Scan for the cell matching the given text and deliver its [X, Y] coordinate at center. 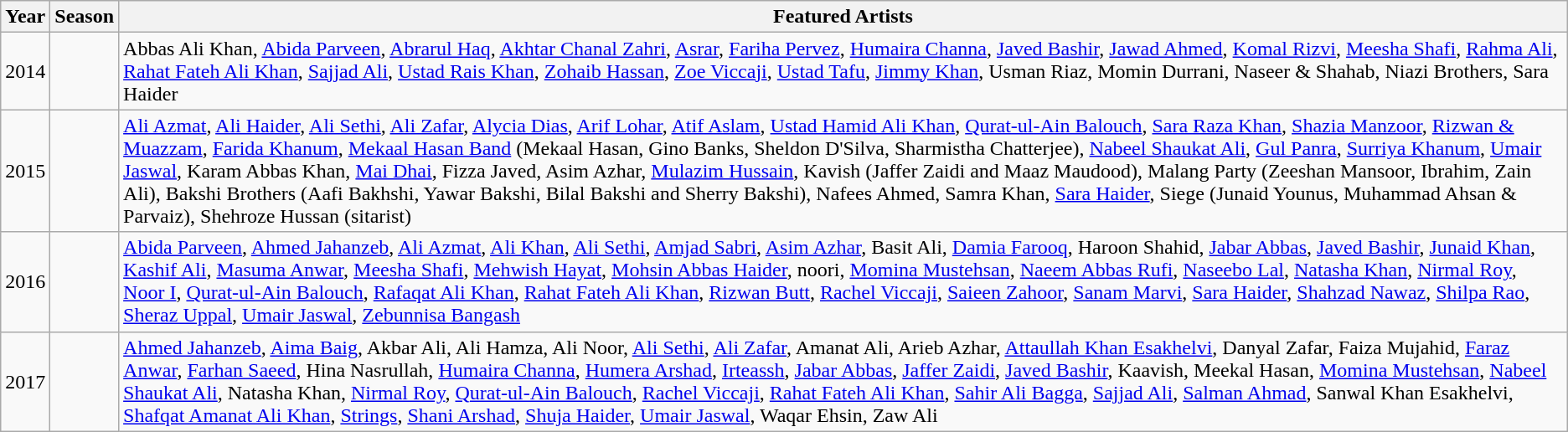
Season [85, 17]
2017 [25, 382]
Featured Artists [843, 17]
Year [25, 17]
2014 [25, 71]
2016 [25, 281]
2015 [25, 171]
